Find where the given text appears and provide that cell's center as (X, Y) coordinate. 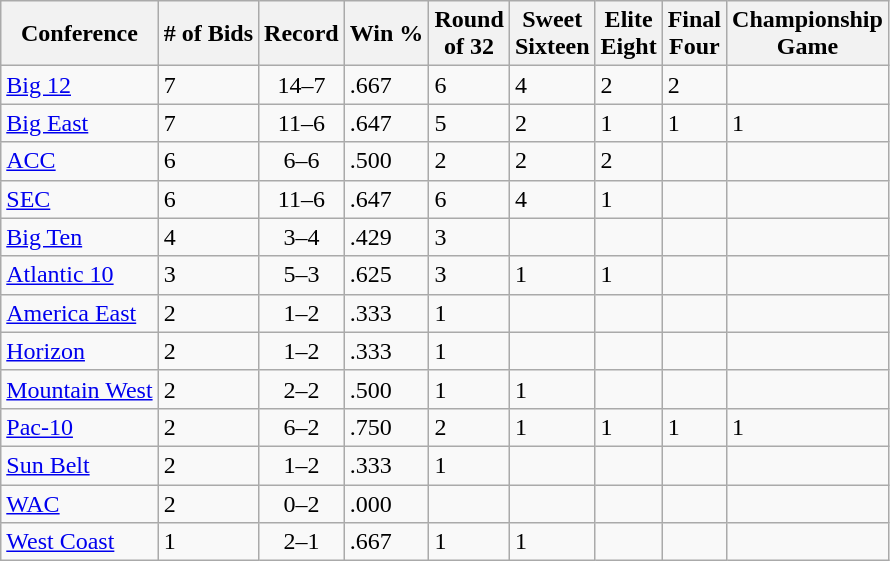
3–4 (302, 237)
Mountain West (80, 389)
Big 12 (80, 85)
2–2 (302, 389)
Win % (386, 34)
.750 (386, 427)
West Coast (80, 542)
# of Bids (208, 34)
Sun Belt (80, 465)
America East (80, 313)
5–3 (302, 275)
0–2 (302, 503)
Big East (80, 123)
ChampionshipGame (808, 34)
6–6 (302, 161)
Roundof 32 (469, 34)
Record (302, 34)
FinalFour (694, 34)
2–1 (302, 542)
.625 (386, 275)
6–2 (302, 427)
SEC (80, 199)
Conference (80, 34)
SweetSixteen (552, 34)
Horizon (80, 351)
Atlantic 10 (80, 275)
Big Ten (80, 237)
.000 (386, 503)
14–7 (302, 85)
5 (469, 123)
ACC (80, 161)
Pac-10 (80, 427)
EliteEight (628, 34)
WAC (80, 503)
.429 (386, 237)
